Pinpoint the cell where the given text exists, returning its (X, Y) midpoint coordinate. 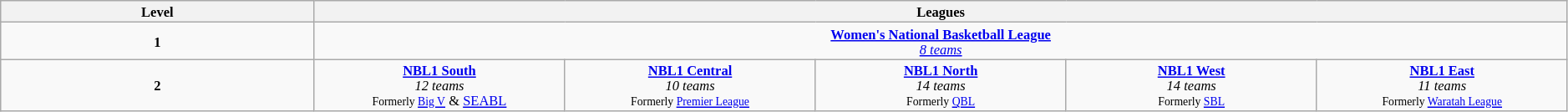
NBL1 East11 teams Formerly Waratah League (1442, 85)
Level (157, 12)
Women's National Basketball League8 teams (941, 41)
Leagues (941, 12)
2 (157, 85)
1 (157, 41)
NBL1 Central10 teams Formerly Premier League (690, 85)
NBL1 West14 teams Formerly SBL (1191, 85)
NBL1 North14 teams Formerly QBL (941, 85)
NBL1 South12 teams Formerly Big V & SEABL (439, 85)
